Return (x, y) of the center of cell containing provided text 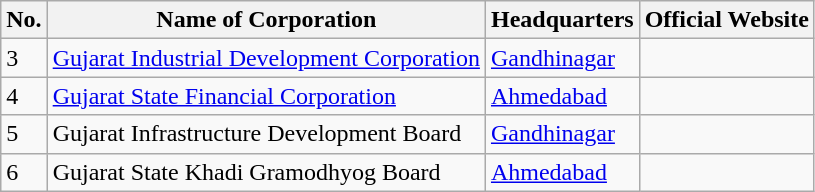
Gujarat State Financial Corporation (266, 96)
Gujarat State Khadi Gramodhyog Board (266, 172)
Gujarat Industrial Development Corporation (266, 58)
No. (24, 20)
3 (24, 58)
Headquarters (562, 20)
Name of Corporation (266, 20)
4 (24, 96)
Official Website (726, 20)
Gujarat Infrastructure Development Board (266, 134)
5 (24, 134)
6 (24, 172)
